Scan for the cell matching the given text and deliver its [X, Y] coordinate at center. 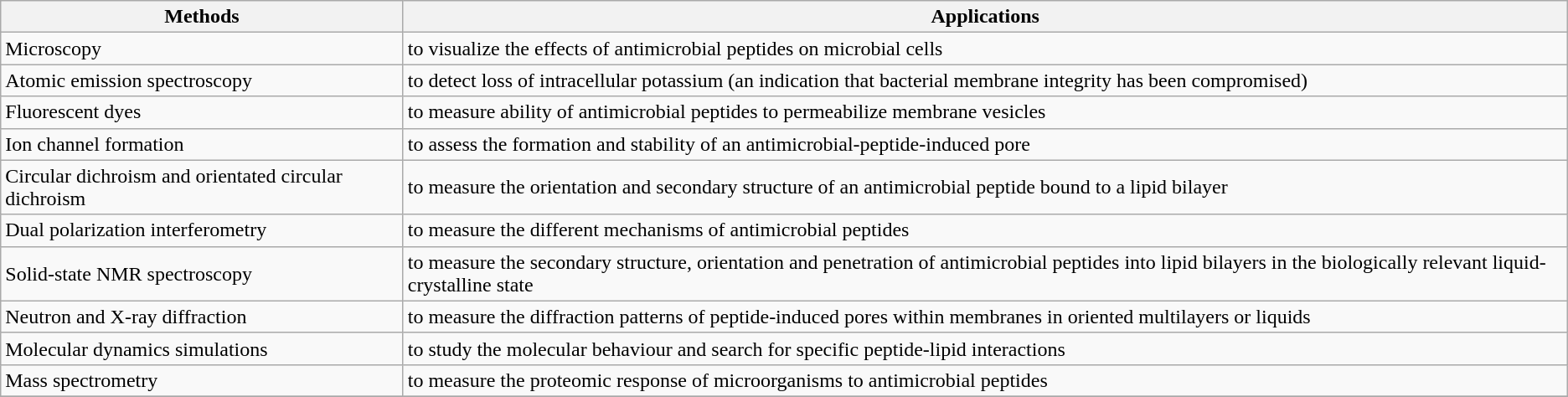
Applications [985, 17]
Circular dichroism and orientated circular dichroism [202, 188]
Atomic emission spectroscopy [202, 80]
Methods [202, 17]
Microscopy [202, 49]
Ion channel formation [202, 144]
to measure the proteomic response of microorganisms to antimicrobial peptides [985, 380]
Molecular dynamics simulations [202, 348]
Solid-state NMR spectroscopy [202, 273]
to study the molecular behaviour and search for specific peptide-lipid interactions [985, 348]
to assess the formation and stability of an antimicrobial-peptide-induced pore [985, 144]
to measure the orientation and secondary structure of an antimicrobial peptide bound to a lipid bilayer [985, 188]
Fluorescent dyes [202, 112]
to detect loss of intracellular potassium (an indication that bacterial membrane integrity has been compromised) [985, 80]
Mass spectrometry [202, 380]
Dual polarization interferometry [202, 230]
to measure the different mechanisms of antimicrobial peptides [985, 230]
Neutron and X-ray diffraction [202, 317]
to measure ability of antimicrobial peptides to permeabilize membrane vesicles [985, 112]
to visualize the effects of antimicrobial peptides on microbial cells [985, 49]
to measure the diffraction patterns of peptide-induced pores within membranes in oriented multilayers or liquids [985, 317]
